Output the [X, Y] coordinate of the center of the cell containing the given text.  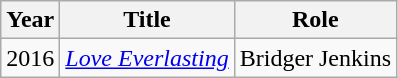
Title [147, 20]
Role [315, 20]
2016 [30, 58]
Year [30, 20]
Love Everlasting [147, 58]
Bridger Jenkins [315, 58]
